Capture the cell that displays the provided text and extract its (X, Y) central coordinate. 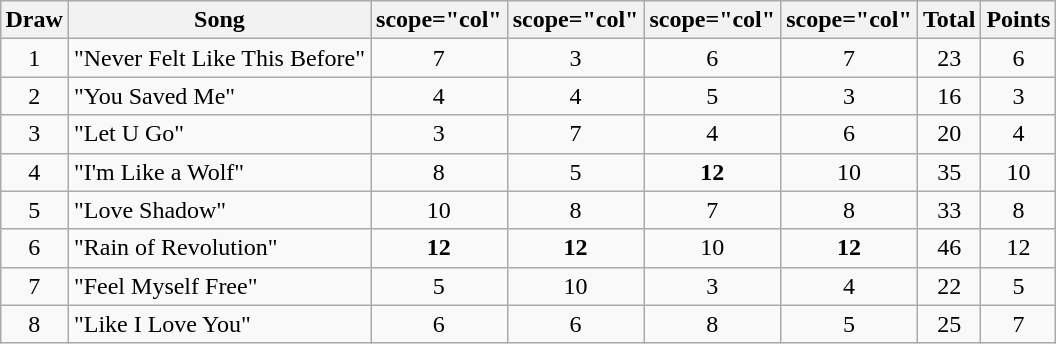
1 (34, 58)
"Let U Go" (219, 134)
46 (949, 248)
16 (949, 96)
33 (949, 210)
"Like I Love You" (219, 324)
"Rain of Revolution" (219, 248)
35 (949, 172)
22 (949, 286)
2 (34, 96)
"Never Felt Like This Before" (219, 58)
Total (949, 20)
"Feel Myself Free" (219, 286)
Song (219, 20)
25 (949, 324)
"You Saved Me" (219, 96)
23 (949, 58)
"Love Shadow" (219, 210)
"I'm Like a Wolf" (219, 172)
20 (949, 134)
Draw (34, 20)
Points (1018, 20)
